Detect which cell encompasses the target text, then output its [X, Y] center coordinate. 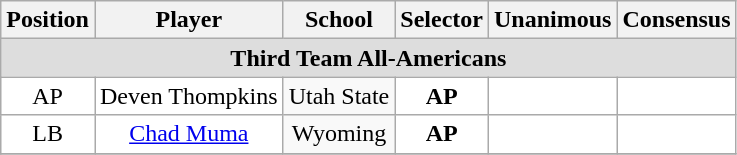
Chad Muma [188, 134]
Wyoming [339, 134]
Utah State [339, 96]
Deven Thompkins [188, 96]
Selector [442, 20]
Unanimous [552, 20]
Consensus [676, 20]
Third Team All-Americans [368, 58]
School [339, 20]
Position [48, 20]
Player [188, 20]
LB [48, 134]
